Return the [x, y] coordinate for the center point of the cell that contains the specified text.  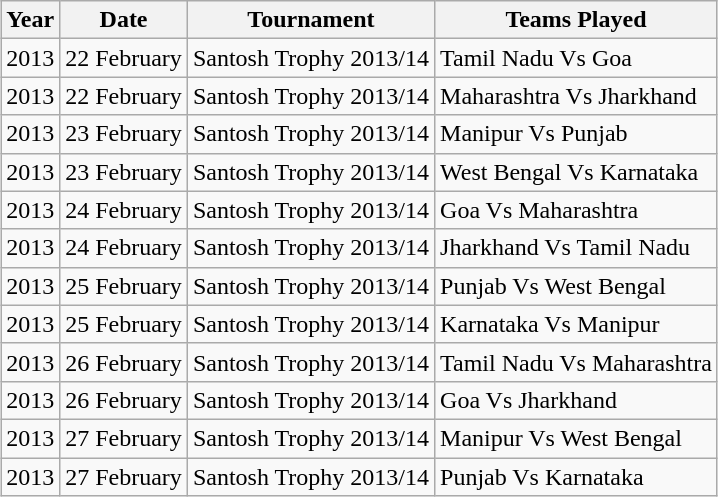
Tamil Nadu Vs Goa [576, 58]
Karnataka Vs Manipur [576, 324]
Punjab Vs Karnataka [576, 477]
Maharashtra Vs Jharkhand [576, 96]
Goa Vs Jharkhand [576, 400]
Jharkhand Vs Tamil Nadu [576, 248]
Goa Vs Maharashtra [576, 210]
Punjab Vs West Bengal [576, 286]
Teams Played [576, 20]
West Bengal Vs Karnataka [576, 172]
Manipur Vs West Bengal [576, 438]
Date [124, 20]
Year [30, 20]
Manipur Vs Punjab [576, 134]
Tournament [310, 20]
Tamil Nadu Vs Maharashtra [576, 362]
